Output the (x, y) coordinate of the center of the cell containing the given text.  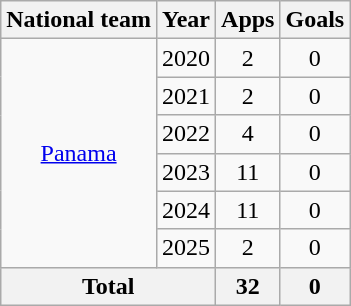
Goals (315, 20)
2022 (186, 134)
2024 (186, 210)
Apps (248, 20)
Year (186, 20)
2025 (186, 248)
32 (248, 286)
2023 (186, 172)
2020 (186, 58)
4 (248, 134)
Panama (79, 153)
National team (79, 20)
2021 (186, 96)
Total (108, 286)
